Identify which cell holds the provided text, then report its [X, Y] central coordinate. 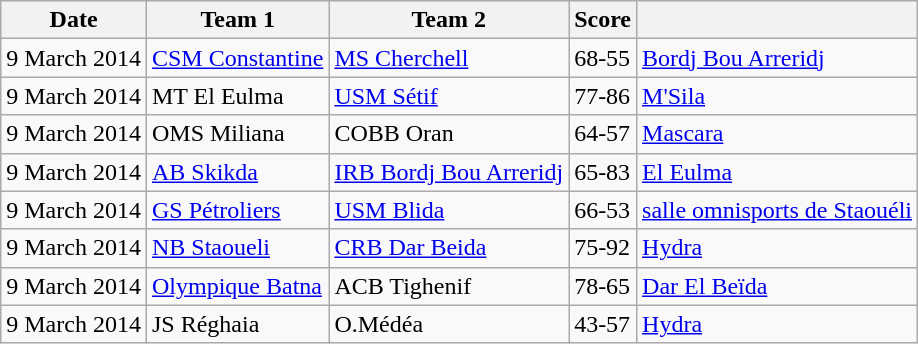
Mascara [778, 134]
43-57 [603, 324]
MS Cherchell [449, 58]
Dar El Beïda [778, 286]
66-53 [603, 210]
CRB Dar Beida [449, 248]
75-92 [603, 248]
ACB Tighenif [449, 286]
GS Pétroliers [237, 210]
USM Sétif [449, 96]
MT El Eulma [237, 96]
JS Réghaia [237, 324]
M'Sila [778, 96]
NB Staoueli [237, 248]
Team 2 [449, 20]
77-86 [603, 96]
AB Skikda [237, 172]
Bordj Bou Arreridj [778, 58]
64-57 [603, 134]
salle omnisports de Staouéli [778, 210]
CSM Constantine [237, 58]
COBB Oran [449, 134]
Date [74, 20]
Team 1 [237, 20]
USM Blida [449, 210]
O.Médéa [449, 324]
78-65 [603, 286]
El Eulma [778, 172]
Score [603, 20]
68-55 [603, 58]
IRB Bordj Bou Arreridj [449, 172]
Olympique Batna [237, 286]
OMS Miliana [237, 134]
65-83 [603, 172]
